Scan for the cell matching the given text and deliver its [x, y] coordinate at center. 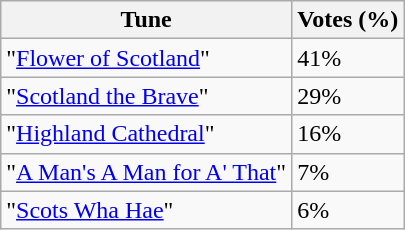
"Flower of Scotland" [146, 58]
Tune [146, 20]
"Scots Wha Hae" [146, 210]
7% [348, 172]
16% [348, 134]
41% [348, 58]
29% [348, 96]
"Highland Cathedral" [146, 134]
Votes (%) [348, 20]
"Scotland the Brave" [146, 96]
6% [348, 210]
"A Man's A Man for A' That" [146, 172]
